Find where the given text appears and provide that cell's center as (X, Y) coordinate. 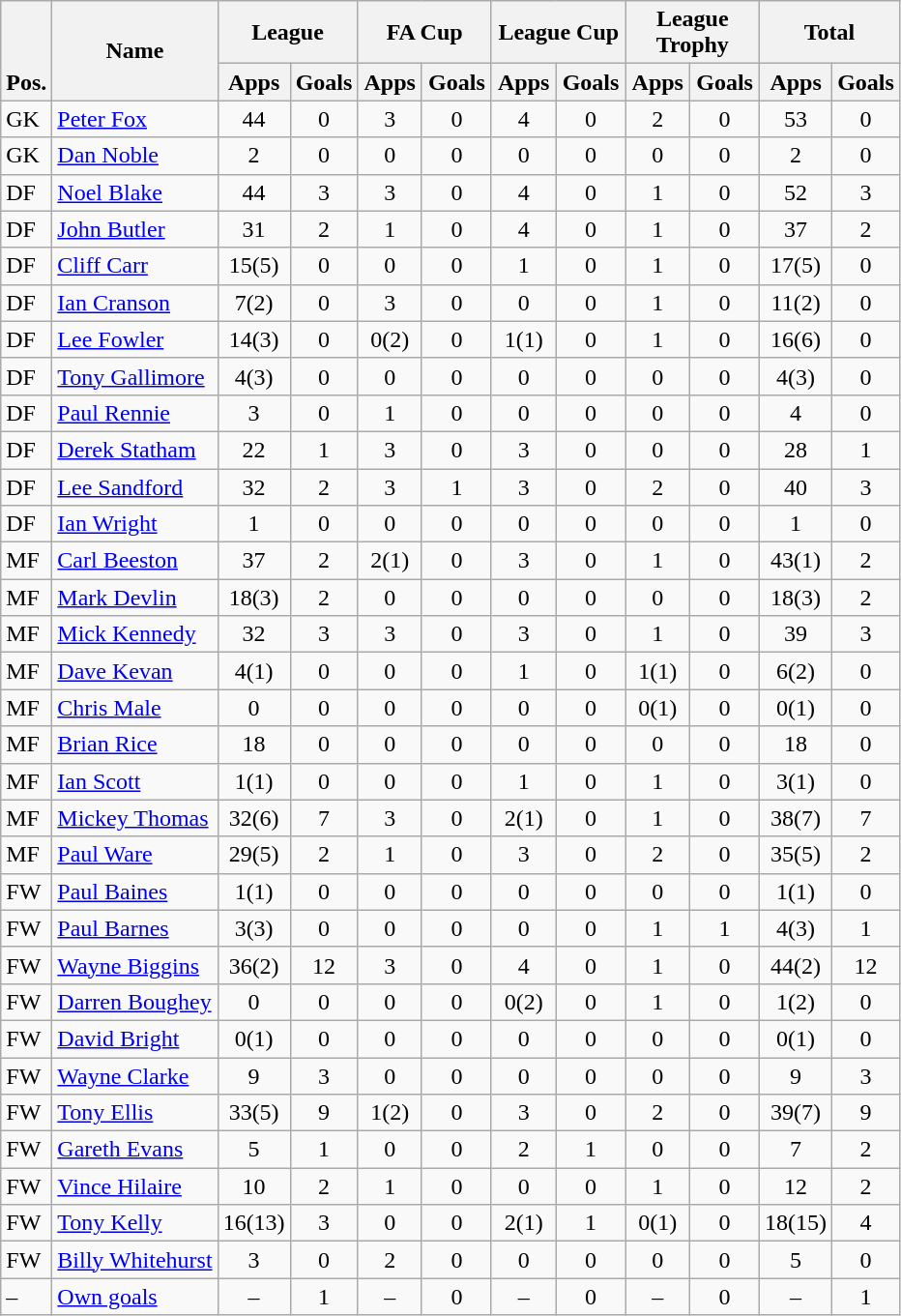
Brian Rice (135, 745)
35(5) (797, 855)
15(5) (253, 266)
Wayne Clarke (135, 1076)
Ian Cranson (135, 303)
Carl Beeston (135, 561)
10 (253, 1186)
Wayne Biggins (135, 965)
Darren Boughey (135, 1002)
Ian Wright (135, 524)
3(1) (797, 781)
Tony Ellis (135, 1113)
11(2) (797, 303)
Mark Devlin (135, 598)
18(15) (797, 1223)
22 (253, 450)
16(6) (797, 339)
39(7) (797, 1113)
31 (253, 229)
40 (797, 486)
33(5) (253, 1113)
53 (797, 119)
Tony Kelly (135, 1223)
Mick Kennedy (135, 634)
14(3) (253, 339)
Peter Fox (135, 119)
Own goals (135, 1297)
52 (797, 192)
Lee Sandford (135, 486)
38(7) (797, 818)
36(2) (253, 965)
League Trophy (692, 33)
Name (135, 50)
Lee Fowler (135, 339)
17(5) (797, 266)
Vince Hilaire (135, 1186)
43(1) (797, 561)
Billy Whitehurst (135, 1260)
John Butler (135, 229)
29(5) (253, 855)
Noel Blake (135, 192)
Gareth Evans (135, 1150)
League Cup (559, 33)
Cliff Carr (135, 266)
David Bright (135, 1038)
28 (797, 450)
Total (829, 33)
FA Cup (425, 33)
39 (797, 634)
4(1) (253, 671)
Paul Rennie (135, 413)
3(3) (253, 928)
Dave Kevan (135, 671)
Chris Male (135, 708)
6(2) (797, 671)
16(13) (253, 1223)
Tony Gallimore (135, 376)
Paul Baines (135, 892)
44(2) (797, 965)
Paul Barnes (135, 928)
League (288, 33)
Mickey Thomas (135, 818)
7(2) (253, 303)
Paul Ware (135, 855)
32(6) (253, 818)
Derek Statham (135, 450)
Dan Noble (135, 156)
Pos. (27, 50)
Ian Scott (135, 781)
